Determine the [x, y] coordinate at the center of the cell enclosing the given text.  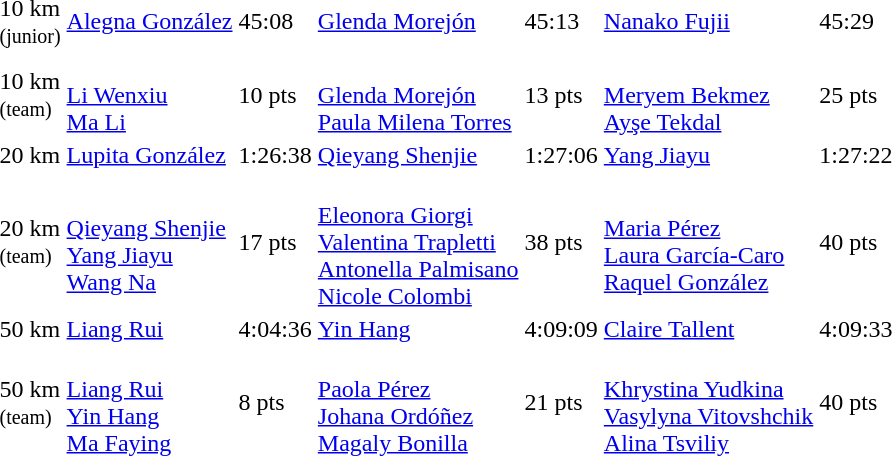
Meryem BekmezAyşe Tekdal [708, 95]
Yang Jiayu [708, 155]
Maria PérezLaura García-CaroRaquel González [708, 242]
Claire Tallent [708, 329]
13 pts [561, 95]
4:09:09 [561, 329]
Yin Hang [418, 329]
Glenda MorejónPaula Milena Torres [418, 95]
Liang Rui [150, 329]
Eleonora GiorgiValentina TraplettiAntonella PalmisanoNicole Colombi [418, 242]
1:26:38 [275, 155]
1:27:06 [561, 155]
4:04:36 [275, 329]
Qieyang ShenjieYang JiayuWang Na [150, 242]
Qieyang Shenjie [418, 155]
10 pts [275, 95]
Lupita González [150, 155]
17 pts [275, 242]
38 pts [561, 242]
Li WenxiuMa Li [150, 95]
